Return (x, y) of the center of cell containing provided text 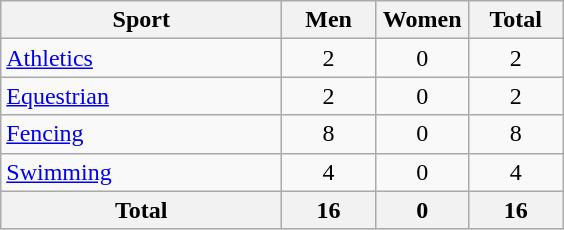
Men (329, 20)
Equestrian (142, 96)
Swimming (142, 172)
Women (422, 20)
Sport (142, 20)
Fencing (142, 134)
Athletics (142, 58)
